Pinpoint the cell where the given text exists, returning its [x, y] midpoint coordinate. 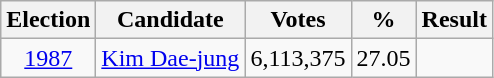
Votes [298, 20]
Result [454, 20]
1987 [48, 58]
Kim Dae-jung [170, 58]
% [384, 20]
27.05 [384, 58]
6,113,375 [298, 58]
Candidate [170, 20]
Election [48, 20]
